Pinpoint the cell where the given text exists, returning its (x, y) midpoint coordinate. 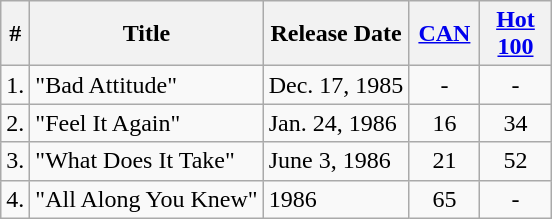
"What Does It Take" (146, 161)
4. (16, 199)
16 (444, 123)
65 (444, 199)
Jan. 24, 1986 (336, 123)
Hot 100 (516, 34)
52 (516, 161)
Release Date (336, 34)
CAN (444, 34)
"Bad Attitude" (146, 85)
"Feel It Again" (146, 123)
1986 (336, 199)
1. (16, 85)
3. (16, 161)
2. (16, 123)
June 3, 1986 (336, 161)
34 (516, 123)
"All Along You Knew" (146, 199)
21 (444, 161)
# (16, 34)
Title (146, 34)
Dec. 17, 1985 (336, 85)
